Capture the cell that displays the provided text and extract its (X, Y) central coordinate. 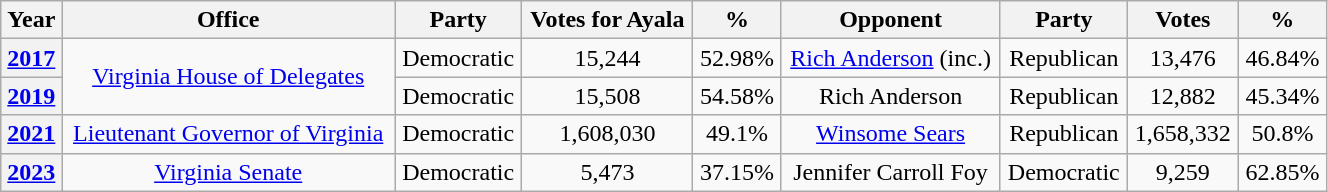
Lieutenant Governor of Virginia (228, 134)
Jennifer Carroll Foy (890, 172)
52.98% (737, 58)
54.58% (737, 96)
62.85% (1282, 172)
Votes for Ayala (608, 20)
12,882 (1182, 96)
9,259 (1182, 172)
2019 (32, 96)
Virginia House of Delegates (228, 77)
15,508 (608, 96)
Rich Anderson (890, 96)
50.8% (1282, 134)
Rich Anderson (inc.) (890, 58)
15,244 (608, 58)
37.15% (737, 172)
Winsome Sears (890, 134)
Votes (1182, 20)
1,658,332 (1182, 134)
2023 (32, 172)
2017 (32, 58)
5,473 (608, 172)
1,608,030 (608, 134)
13,476 (1182, 58)
49.1% (737, 134)
Virginia Senate (228, 172)
Year (32, 20)
Office (228, 20)
2021 (32, 134)
Opponent (890, 20)
46.84% (1282, 58)
45.34% (1282, 96)
